Capture the cell that displays the provided text and extract its (X, Y) central coordinate. 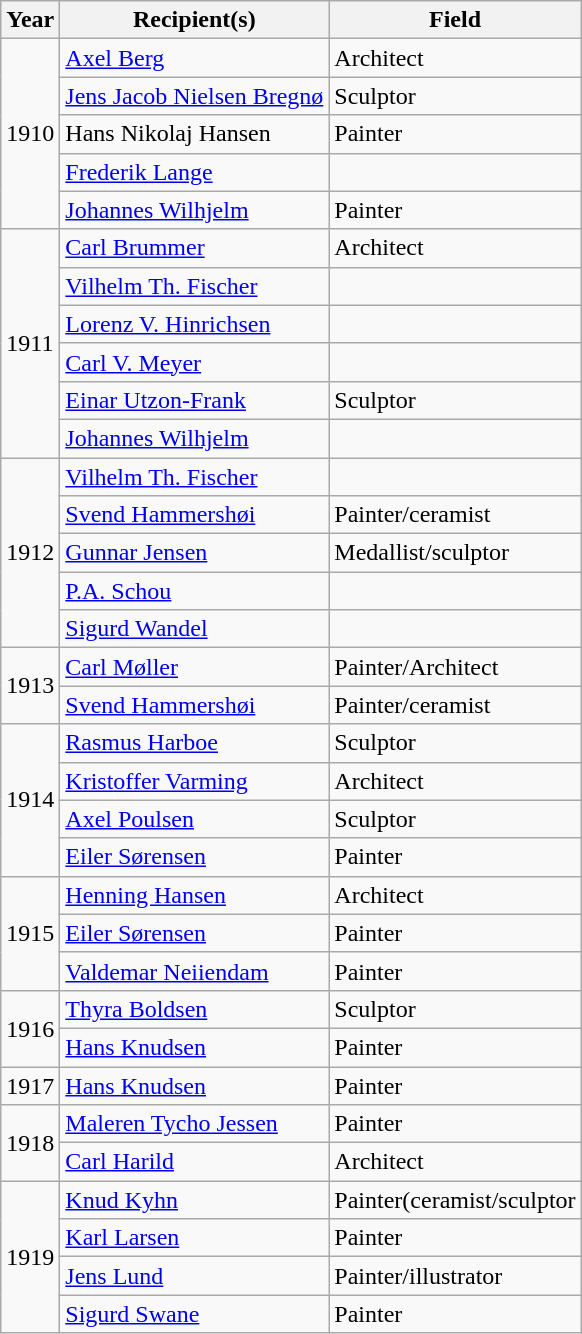
Frederik Lange (194, 172)
1919 (30, 1257)
1917 (30, 1085)
Kristoffer Varming (194, 781)
Carl V. Meyer (194, 362)
Field (455, 20)
Rasmus Harboe (194, 743)
Year (30, 20)
1918 (30, 1143)
P.A. Schou (194, 591)
Painter(ceramist/sculptor (455, 1200)
1911 (30, 343)
Hans Nikolaj Hansen (194, 134)
1913 (30, 686)
Valdemar Neiiendam (194, 971)
Knud Kyhn (194, 1200)
Carl Harild (194, 1162)
Carl Brummer (194, 248)
Einar Utzon-Frank (194, 400)
Axel Poulsen (194, 819)
Painter/illustrator (455, 1276)
1914 (30, 800)
Henning Hansen (194, 895)
Medallist/sculptor (455, 553)
Sigurd Wandel (194, 629)
Lorenz V. Hinrichsen (194, 324)
Recipient(s) (194, 20)
Karl Larsen (194, 1238)
Carl Møller (194, 667)
Sigurd Swane (194, 1314)
Painter/Architect (455, 667)
Jens Lund (194, 1276)
Maleren Tycho Jessen (194, 1124)
Thyra Boldsen (194, 1009)
Jens Jacob Nielsen Bregnø (194, 96)
1915 (30, 933)
1910 (30, 134)
1916 (30, 1028)
Axel Berg (194, 58)
1912 (30, 553)
Gunnar Jensen (194, 553)
